Provide the [x, y] coordinate of the cell's center where the given text is located.  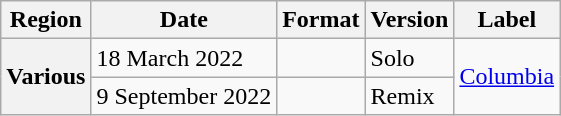
Solo [410, 58]
Region [46, 20]
Label [507, 20]
18 March 2022 [184, 58]
Various [46, 77]
Date [184, 20]
Columbia [507, 77]
9 September 2022 [184, 96]
Format [321, 20]
Version [410, 20]
Remix [410, 96]
